Provide the [X, Y] coordinate of the cell's center where the given text is located.  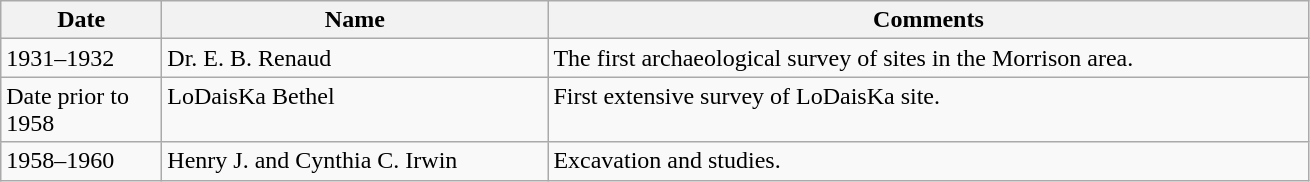
Name [355, 20]
Date prior to 1958 [82, 110]
1958–1960 [82, 161]
1931–1932 [82, 58]
First extensive survey of LoDaisKa site. [928, 110]
Comments [928, 20]
Dr. E. B. Renaud [355, 58]
Excavation and studies. [928, 161]
LoDaisKa Bethel [355, 110]
Date [82, 20]
Henry J. and Cynthia C. Irwin [355, 161]
The first archaeological survey of sites in the Morrison area. [928, 58]
